For the text-containing cell, return its midpoint in [x, y] coordinate format. 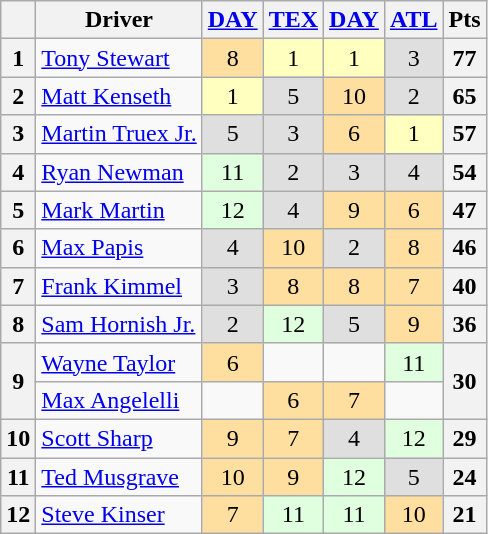
Steve Kinser [119, 515]
Ted Musgrave [119, 477]
46 [464, 248]
Mark Martin [119, 210]
ATL [414, 20]
Frank Kimmel [119, 286]
Driver [119, 20]
Max Angelelli [119, 400]
57 [464, 134]
Matt Kenseth [119, 96]
24 [464, 477]
47 [464, 210]
29 [464, 438]
65 [464, 96]
Ryan Newman [119, 172]
40 [464, 286]
Tony Stewart [119, 58]
77 [464, 58]
Martin Truex Jr. [119, 134]
Sam Hornish Jr. [119, 324]
Scott Sharp [119, 438]
30 [464, 381]
TEX [293, 20]
21 [464, 515]
Max Papis [119, 248]
Pts [464, 20]
54 [464, 172]
Wayne Taylor [119, 362]
36 [464, 324]
